For the text-containing cell, return its midpoint in [X, Y] coordinate format. 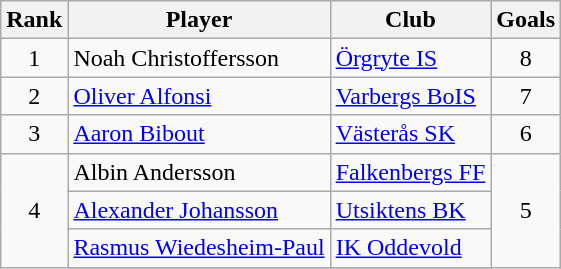
Noah Christoffersson [199, 58]
Rank [34, 20]
IK Oddevold [410, 248]
Västerås SK [410, 134]
Oliver Alfonsi [199, 96]
Falkenbergs FF [410, 172]
Albin Andersson [199, 172]
8 [526, 58]
Player [199, 20]
6 [526, 134]
2 [34, 96]
Örgryte IS [410, 58]
Club [410, 20]
3 [34, 134]
Aaron Bibout [199, 134]
Alexander Johansson [199, 210]
7 [526, 96]
Varbergs BoIS [410, 96]
Rasmus Wiedesheim-Paul [199, 248]
5 [526, 210]
Utsiktens BK [410, 210]
1 [34, 58]
Goals [526, 20]
4 [34, 210]
